Return (X, Y) of the center of cell containing provided text 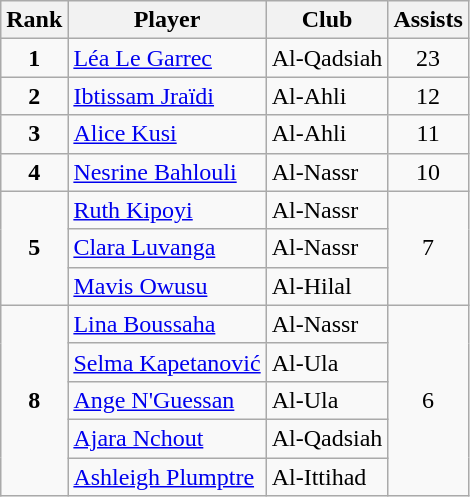
Lina Boussaha (167, 324)
Ibtissam Jraïdi (167, 96)
8 (34, 400)
Al-Ittihad (327, 477)
12 (428, 96)
4 (34, 172)
Selma Kapetanović (167, 362)
Mavis Owusu (167, 286)
Ashleigh Plumptre (167, 477)
Clara Luvanga (167, 248)
7 (428, 248)
Léa Le Garrec (167, 58)
Player (167, 20)
Nesrine Bahlouli (167, 172)
10 (428, 172)
Ajara Nchout (167, 438)
Rank (34, 20)
Ruth Kipoyi (167, 210)
23 (428, 58)
11 (428, 134)
Al-Hilal (327, 286)
3 (34, 134)
2 (34, 96)
6 (428, 400)
1 (34, 58)
Assists (428, 20)
Club (327, 20)
5 (34, 248)
Ange N'Guessan (167, 400)
Alice Kusi (167, 134)
